Locate the cell with the specified text and output its (x, y) center coordinate. 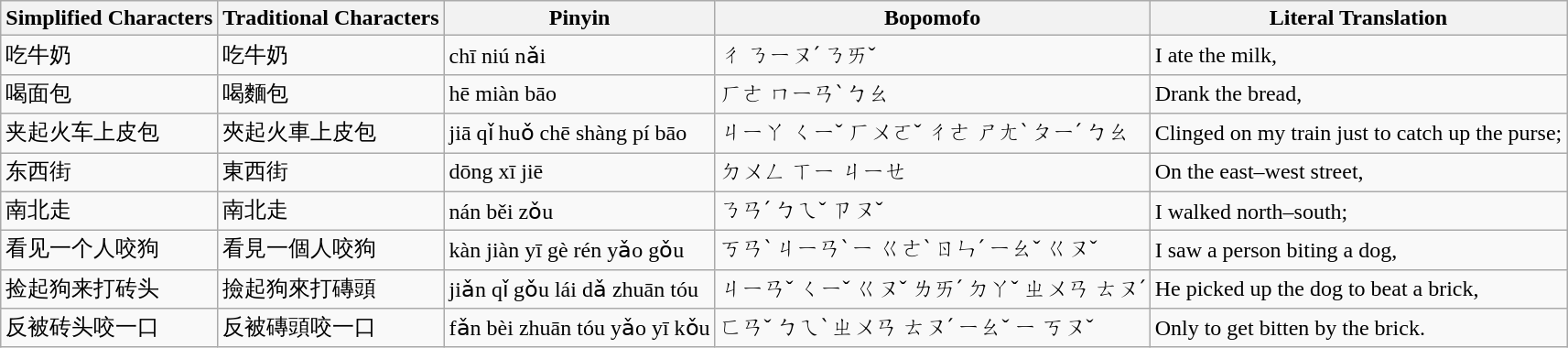
ㄋㄢˊ ㄅㄟˇ ㄗㄡˇ (932, 211)
Literal Translation (1358, 18)
Clinged on my train just to catch up the purse; (1358, 134)
夾起火車上皮包 (331, 134)
He picked up the dog to beat a brick, (1358, 289)
Drank the bread, (1358, 93)
東西街 (331, 172)
kàn jiàn yī gè rén yǎo gǒu (579, 251)
I ate the milk, (1358, 55)
hē miàn bāo (579, 93)
dōng xī jiē (579, 172)
On the east–west street, (1358, 172)
喝麵包 (331, 93)
ㄏㄜ ㄇㄧㄢˋ ㄅㄠ (932, 93)
Simplified Characters (110, 18)
jiā qǐ huǒ chē shàng pí bāo (579, 134)
Traditional Characters (331, 18)
撿起狗來打磚頭 (331, 289)
东西街 (110, 172)
I saw a person biting a dog, (1358, 251)
Only to get bitten by the brick. (1358, 328)
ㄉㄨㄥ ㄒㄧ ㄐㄧㄝ (932, 172)
看见一个人咬狗 (110, 251)
ㄐㄧㄚ ㄑㄧˇ ㄏㄨㄛˇ ㄔㄜ ㄕㄤˋ ㄆㄧˊ ㄅㄠ (932, 134)
Bopomofo (932, 18)
夹起火车上皮包 (110, 134)
fǎn bèi zhuān tóu yǎo yī kǒu (579, 328)
ㄈㄢˇ ㄅㄟˋ ㄓㄨㄢ ㄊㄡˊ ㄧㄠˇ ㄧ ㄎㄡˇ (932, 328)
ㄔ ㄋㄧㄡˊ ㄋㄞˇ (932, 55)
反被磚頭咬一口 (331, 328)
Pinyin (579, 18)
I walked north–south; (1358, 211)
反被砖头咬一口 (110, 328)
ㄐㄧㄢˇ ㄑㄧˇ ㄍㄡˇ ㄌㄞˊ ㄉㄚˇ ㄓㄨㄢ ㄊㄡˊ (932, 289)
喝面包 (110, 93)
ㄎㄢˋ ㄐㄧㄢˋ ㄧ ㄍㄜˋ ㄖㄣˊ ㄧㄠˇ ㄍㄡˇ (932, 251)
jiǎn qǐ gǒu lái dǎ zhuān tóu (579, 289)
捡起狗来打砖头 (110, 289)
看見一個人咬狗 (331, 251)
nán běi zǒu (579, 211)
chī niú nǎi (579, 55)
